Scan for the cell matching the given text and deliver its (X, Y) coordinate at center. 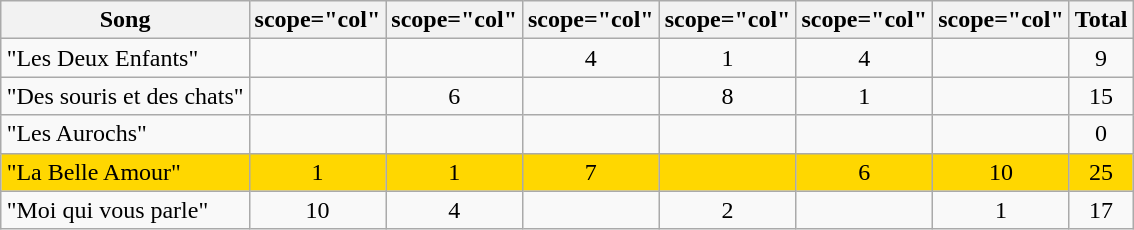
2 (728, 210)
0 (1101, 134)
7 (590, 172)
"Les Deux Enfants" (125, 58)
8 (728, 96)
9 (1101, 58)
Song (125, 20)
"Les Aurochs" (125, 134)
"La Belle Amour" (125, 172)
"Moi qui vous parle" (125, 210)
25 (1101, 172)
Total (1101, 20)
17 (1101, 210)
15 (1101, 96)
"Des souris et des chats" (125, 96)
